Return (x, y) of the center of cell containing provided text 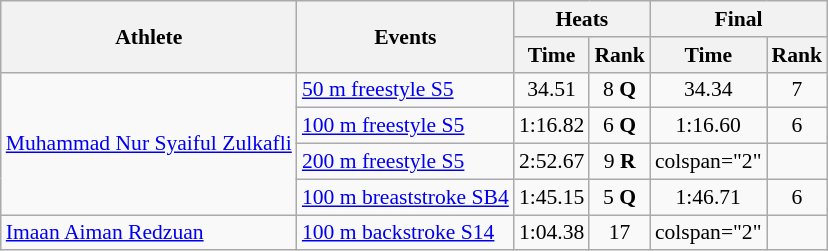
Athlete (149, 36)
1:45.15 (552, 197)
2:52.67 (552, 162)
50 m freestyle S5 (406, 90)
1:04.38 (552, 233)
Final (738, 19)
1:16.82 (552, 126)
100 m breaststroke SB4 (406, 197)
Heats (582, 19)
1:16.60 (708, 126)
200 m freestyle S5 (406, 162)
5 Q (620, 197)
Events (406, 36)
9 R (620, 162)
100 m freestyle S5 (406, 126)
8 Q (620, 90)
7 (798, 90)
34.51 (552, 90)
17 (620, 233)
1:46.71 (708, 197)
Muhammad Nur Syaiful Zulkafli (149, 143)
6 Q (620, 126)
100 m backstroke S14 (406, 233)
34.34 (708, 90)
Imaan Aiman Redzuan (149, 233)
